Provide the [X, Y] coordinate of the cell's center where the given text is located.  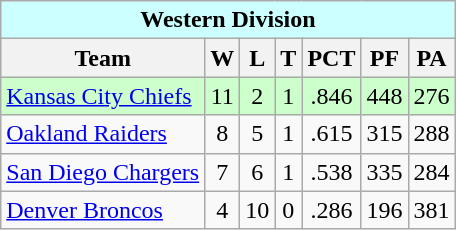
W [222, 58]
Team [103, 58]
4 [222, 210]
288 [432, 134]
315 [384, 134]
276 [432, 96]
PF [384, 58]
196 [384, 210]
6 [258, 172]
0 [288, 210]
PA [432, 58]
5 [258, 134]
7 [222, 172]
.286 [332, 210]
10 [258, 210]
L [258, 58]
11 [222, 96]
Denver Broncos [103, 210]
8 [222, 134]
381 [432, 210]
448 [384, 96]
335 [384, 172]
PCT [332, 58]
284 [432, 172]
Oakland Raiders [103, 134]
San Diego Chargers [103, 172]
T [288, 58]
2 [258, 96]
.538 [332, 172]
.615 [332, 134]
Kansas City Chiefs [103, 96]
.846 [332, 96]
Western Division [228, 20]
